Find where the given text appears and provide that cell's center as (X, Y) coordinate. 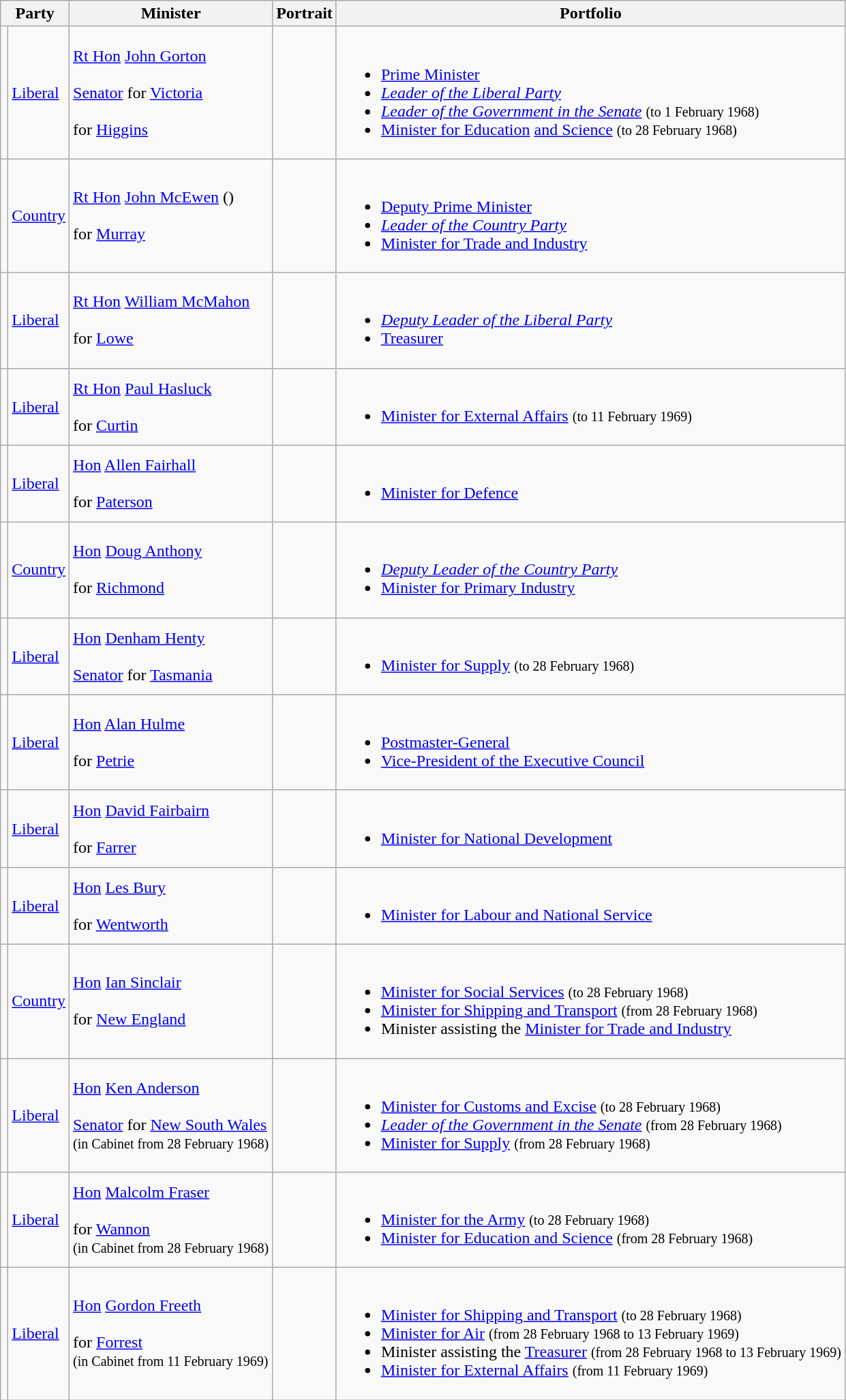
Hon Malcolm Fraser for Wannon (in Cabinet from 28 February 1968) (171, 1220)
Hon Ian Sinclair for New England (171, 1001)
Deputy Leader of the Liberal PartyTreasurer (590, 320)
Portrait (305, 14)
Minister for the Army (to 28 February 1968)Minister for Education and Science (from 28 February 1968) (590, 1220)
Hon Les Bury for Wentworth (171, 905)
Minister (171, 14)
Hon Doug Anthony for Richmond (171, 570)
Rt Hon John McEwen () for Murray (171, 215)
Rt Hon William McMahon for Lowe (171, 320)
Hon Allen Fairhall for Paterson (171, 484)
Deputy Leader of the Country PartyMinister for Primary Industry (590, 570)
Rt Hon John Gorton Senator for Victoria for Higgins (171, 93)
Postmaster-GeneralVice-President of the Executive Council (590, 742)
Minister for Labour and National Service (590, 905)
Hon Alan Hulme for Petrie (171, 742)
Rt Hon Paul Hasluck for Curtin (171, 406)
Hon Denham Henty Senator for Tasmania (171, 656)
Portfolio (590, 14)
Hon Gordon Freeth for Forrest (in Cabinet from 11 February 1969) (171, 1334)
Hon Ken Anderson Senator for New South Wales (in Cabinet from 28 February 1968) (171, 1115)
Minister for External Affairs (to 11 February 1969) (590, 406)
Party (35, 14)
Hon David Fairbairn for Farrer (171, 829)
Deputy Prime MinisterLeader of the Country PartyMinister for Trade and Industry (590, 215)
Minister for Supply (to 28 February 1968) (590, 656)
Minister for National Development (590, 829)
Minister for Defence (590, 484)
